Extract the [x, y] coordinate from the center of the cell holding the provided text.  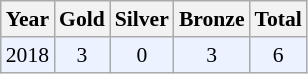
2018 [28, 55]
Bronze [212, 19]
0 [142, 55]
Total [278, 19]
Gold [82, 19]
Silver [142, 19]
Year [28, 19]
6 [278, 55]
